Locate the cell with the specified text and output its [x, y] center coordinate. 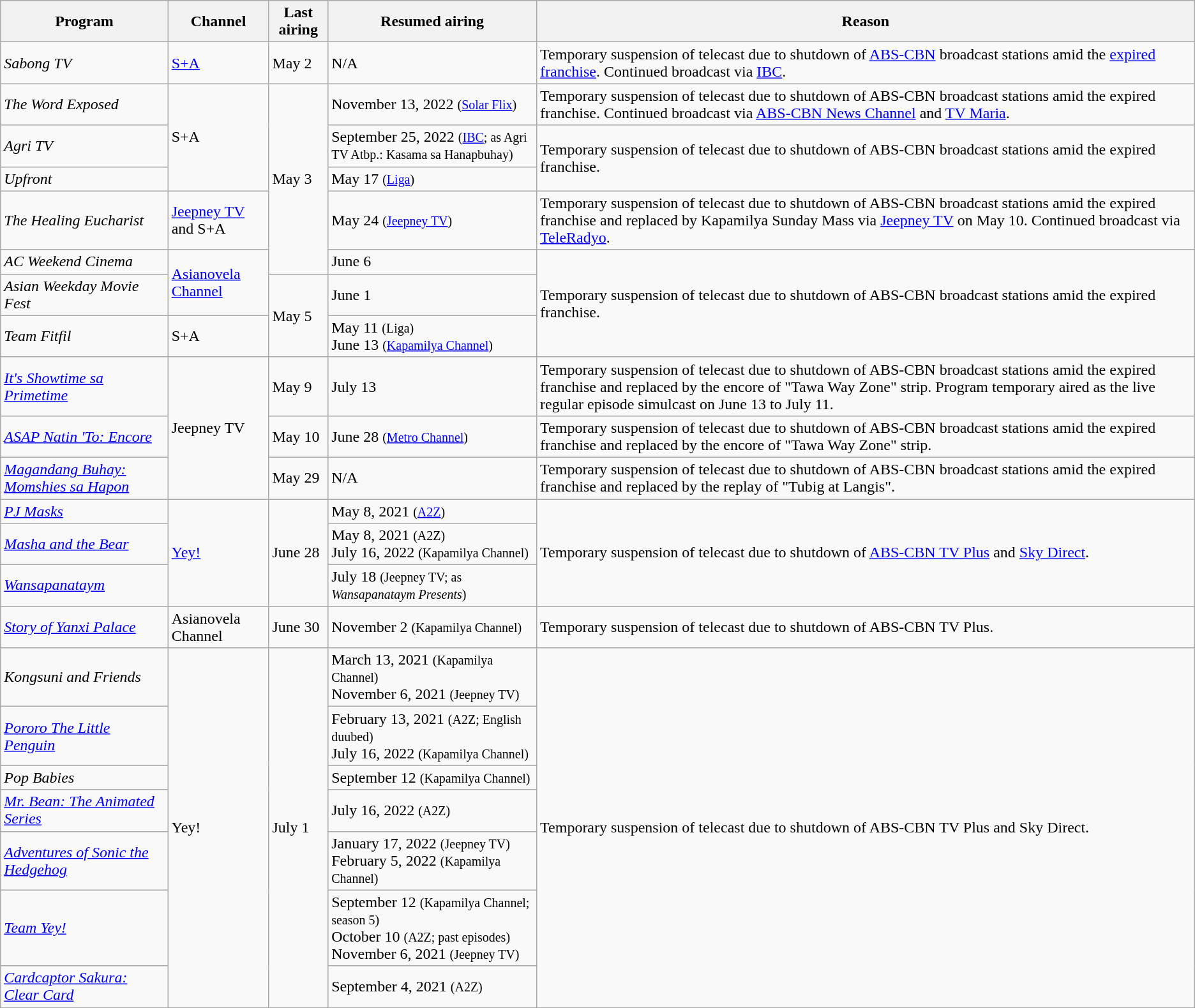
Jeepney TV and S+A [218, 220]
Resumed airing [433, 22]
May 10 [299, 437]
Mr. Bean: The Animated Series [84, 811]
June 6 [433, 262]
November 13, 2022 (Solar Flix) [433, 105]
September 4, 2021 (A2Z) [433, 987]
September 25, 2022 (IBC; as Agri TV Atbp.: Kasama sa Hanapbuhay) [433, 146]
January 17, 2022 (Jeepney TV)February 5, 2022 (Kapamilya Channel) [433, 861]
July 16, 2022 (A2Z) [433, 811]
Pop Babies [84, 778]
July 1 [299, 827]
June 28 (Metro Channel) [433, 437]
Agri TV [84, 146]
July 13 [433, 386]
Last airing [299, 22]
Story of Yanxi Palace [84, 627]
May 2 [299, 63]
Asian Weekday Movie Fest [84, 295]
PJ Masks [84, 511]
June 1 [433, 295]
ASAP Natin 'To: Encore [84, 437]
May 29 [299, 478]
Program [84, 22]
Temporary suspension of telecast due to shutdown of ABS-CBN broadcast stations amid the expired franchise. Continued broadcast via IBC. [866, 63]
May 24 (Jeepney TV) [433, 220]
Upfront [84, 179]
Channel [218, 22]
September 12 (Kapamilya Channel) [433, 778]
Kongsuni and Friends [84, 677]
Masha and the Bear [84, 544]
May 3 [299, 179]
Cardcaptor Sakura: Clear Card [84, 987]
Jeepney TV [218, 428]
Pororo The Little Penguin [84, 736]
May 8, 2021 (A2Z) [433, 511]
Adventures of Sonic the Hedgehog [84, 861]
May 5 [299, 315]
The Word Exposed [84, 105]
May 11 (Liga)June 13 (Kapamilya Channel) [433, 336]
Magandang Buhay: Momshies sa Hapon [84, 478]
November 2 (Kapamilya Channel) [433, 627]
Team Fitfil [84, 336]
Team Yey! [84, 928]
AC Weekend Cinema [84, 262]
June 28 [299, 553]
Temporary suspension of telecast due to shutdown of ABS-CBN TV Plus. [866, 627]
July 18 (Jeepney TV; as Wansapanataym Presents) [433, 586]
Reason [866, 22]
The Healing Eucharist [84, 220]
Sabong TV [84, 63]
May 9 [299, 386]
June 30 [299, 627]
May 8, 2021 (A2Z)July 16, 2022 (Kapamilya Channel) [433, 544]
Wansapanataym [84, 586]
It's Showtime sa Primetime [84, 386]
February 13, 2021 (A2Z; English duubed)July 16, 2022 (Kapamilya Channel) [433, 736]
September 12 (Kapamilya Channel; season 5)October 10 (A2Z; past episodes)November 6, 2021 (Jeepney TV) [433, 928]
May 17 (Liga) [433, 179]
March 13, 2021 (Kapamilya Channel)November 6, 2021 (Jeepney TV) [433, 677]
